For the text-containing cell, return its midpoint in (x, y) coordinate format. 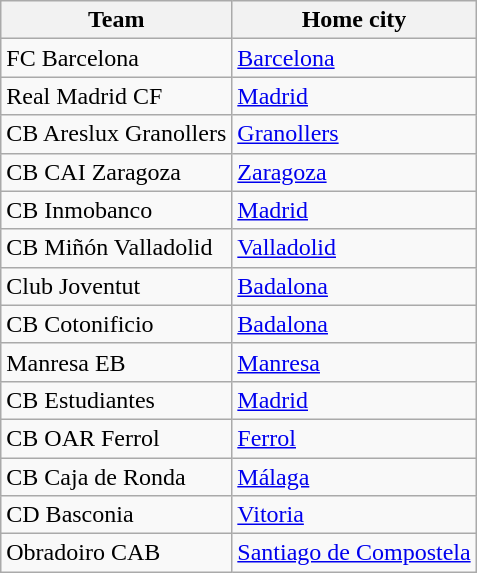
Home city (354, 20)
Barcelona (354, 58)
Ferrol (354, 438)
Manresa EB (116, 362)
CB Caja de Ronda (116, 477)
Santiago de Compostela (354, 553)
CB Inmobanco (116, 210)
CB Estudiantes (116, 400)
CB Areslux Granollers (116, 134)
Málaga (354, 477)
Team (116, 20)
Club Joventut (116, 286)
Obradoiro CAB (116, 553)
CB OAR Ferrol (116, 438)
Granollers (354, 134)
CB Cotonificio (116, 324)
Zaragoza (354, 172)
Real Madrid CF (116, 96)
Vitoria (354, 515)
CB CAI Zaragoza (116, 172)
Manresa (354, 362)
CB Miñón Valladolid (116, 248)
CD Basconia (116, 515)
Valladolid (354, 248)
FC Barcelona (116, 58)
